Pinpoint the cell where the given text exists, returning its (x, y) midpoint coordinate. 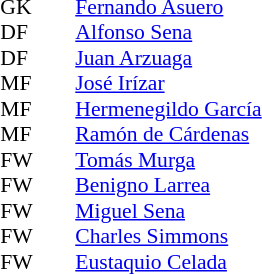
Juan Arzuaga (168, 58)
Tomás Murga (168, 160)
José Irízar (168, 83)
Ramón de Cárdenas (168, 135)
Miguel Sena (168, 211)
Charles Simmons (168, 237)
Alfonso Sena (168, 33)
Benigno Larrea (168, 185)
Hermenegildo García (168, 109)
